Scan for the cell matching the given text and deliver its (x, y) coordinate at center. 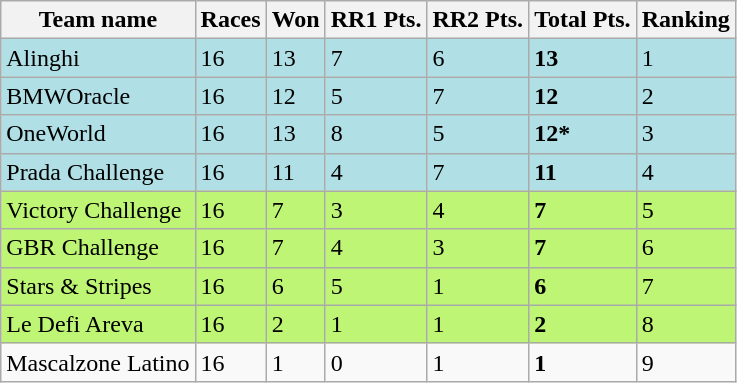
Ranking (686, 20)
Won (296, 20)
Team name (98, 20)
BMWOracle (98, 96)
Prada Challenge (98, 172)
RR2 Pts. (478, 20)
9 (686, 362)
Total Pts. (583, 20)
GBR Challenge (98, 248)
Alinghi (98, 58)
Le Defi Areva (98, 324)
Mascalzone Latino (98, 362)
Victory Challenge (98, 210)
RR1 Pts. (376, 20)
OneWorld (98, 134)
Stars & Stripes (98, 286)
12* (583, 134)
Races (230, 20)
0 (376, 362)
